From the cell containing the given text, extract its center point as (x, y) coordinate. 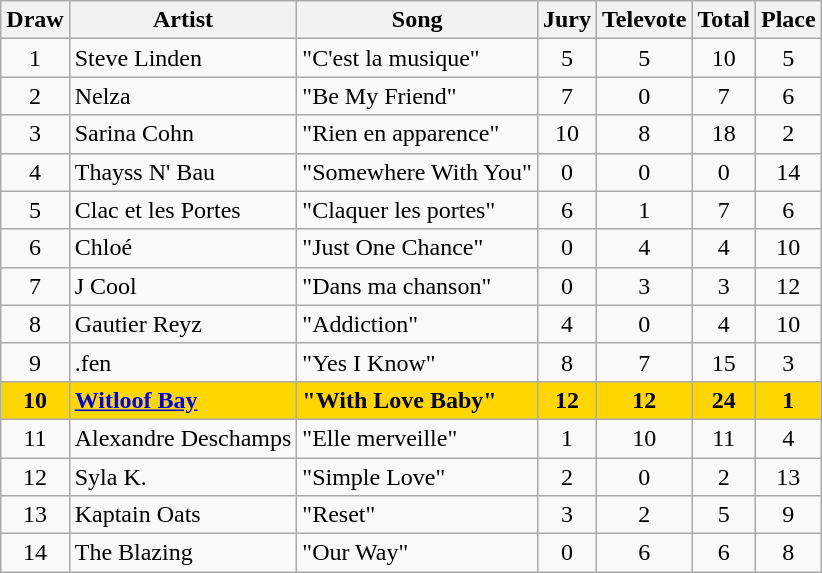
"With Love Baby" (418, 400)
Jury (566, 20)
Kaptain Oats (183, 515)
Nelza (183, 96)
Total (724, 20)
"Reset" (418, 515)
Clac et les Portes (183, 210)
"Yes I Know" (418, 362)
Artist (183, 20)
Sarina Cohn (183, 134)
Steve Linden (183, 58)
"Addiction" (418, 324)
Chloé (183, 248)
Thayss N' Bau (183, 172)
Draw (35, 20)
"Our Way" (418, 553)
The Blazing (183, 553)
Televote (644, 20)
"Just One Chance" (418, 248)
24 (724, 400)
"Elle merveille" (418, 438)
Song (418, 20)
Place (789, 20)
15 (724, 362)
Alexandre Deschamps (183, 438)
Syla K. (183, 477)
"Be My Friend" (418, 96)
"Simple Love" (418, 477)
18 (724, 134)
"Rien en apparence" (418, 134)
Witloof Bay (183, 400)
"Dans ma chanson" (418, 286)
"Claquer les portes" (418, 210)
"Somewhere With You" (418, 172)
J Cool (183, 286)
"C'est la musique" (418, 58)
Gautier Reyz (183, 324)
.fen (183, 362)
